Return the (X, Y) coordinate for the center point of the cell that contains the specified text.  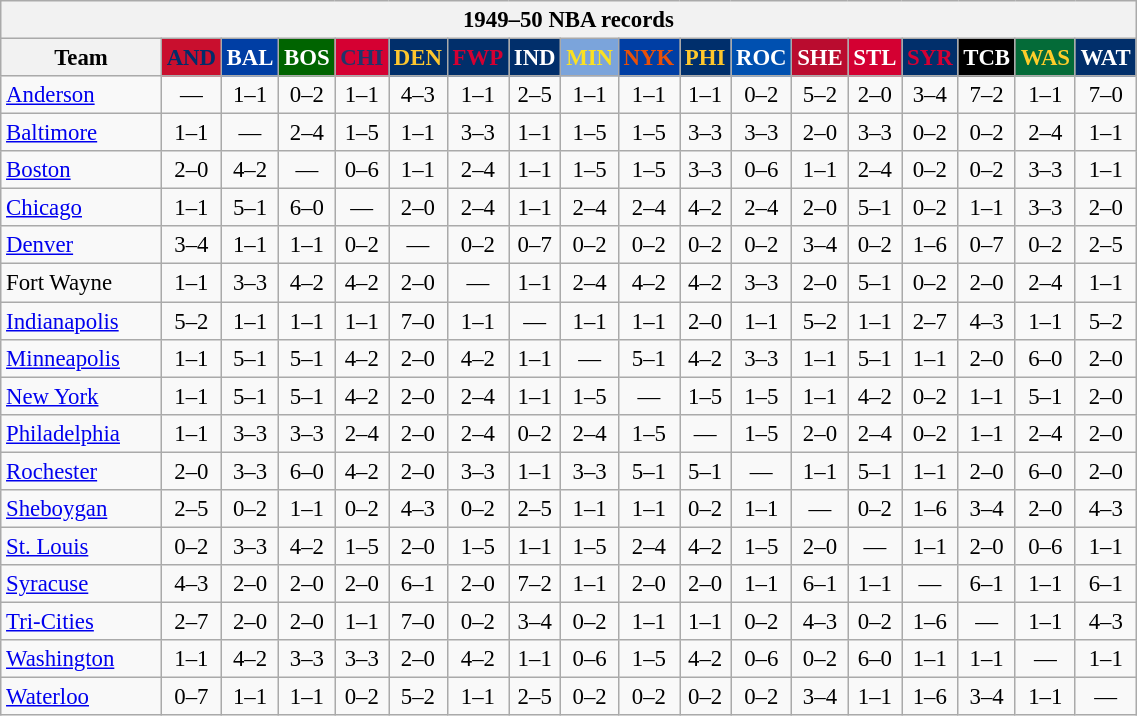
Denver (82, 245)
St. Louis (82, 546)
WAS (1045, 58)
BOS (307, 58)
Chicago (82, 208)
CHI (362, 58)
Anderson (82, 95)
Sheboygan (82, 509)
Rochester (82, 471)
PHI (706, 58)
BAL (250, 58)
Washington (82, 659)
Minneapolis (82, 358)
Waterloo (82, 697)
IND (534, 58)
TCB (986, 58)
AND (191, 58)
Syracuse (82, 584)
Indianapolis (82, 321)
Fort Wayne (82, 283)
Philadelphia (82, 433)
MIN (590, 58)
SHE (820, 58)
NYK (648, 58)
New York (82, 396)
FWP (478, 58)
Baltimore (82, 133)
Team (82, 58)
1949–50 NBA records (568, 20)
SYR (930, 58)
WAT (1106, 58)
ROC (762, 58)
Boston (82, 170)
STL (875, 58)
DEN (418, 58)
Tri-Cities (82, 621)
